Identify which cell holds the provided text, then report its [X, Y] central coordinate. 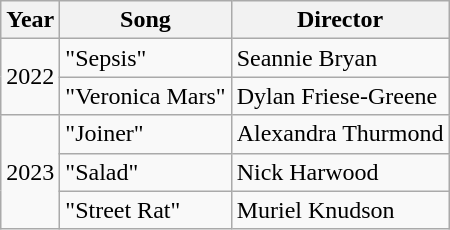
Nick Harwood [340, 172]
"Joiner" [146, 134]
2023 [30, 172]
Year [30, 20]
Director [340, 20]
"Sepsis" [146, 58]
Muriel Knudson [340, 210]
"Salad" [146, 172]
Dylan Friese-Greene [340, 96]
2022 [30, 77]
Seannie Bryan [340, 58]
"Veronica Mars" [146, 96]
Alexandra Thurmond [340, 134]
"Street Rat" [146, 210]
Song [146, 20]
